Locate the cell with the specified text and output its [x, y] center coordinate. 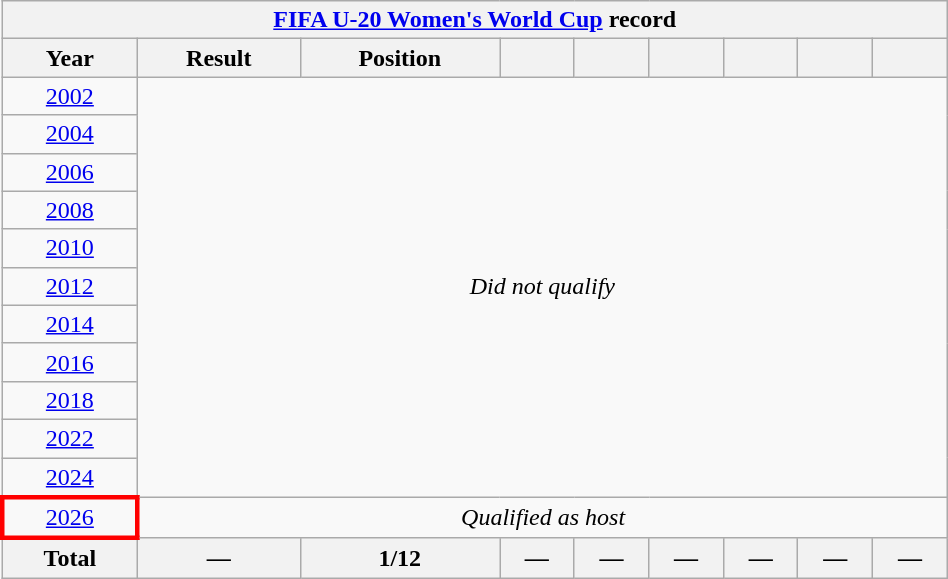
2014 [70, 324]
2022 [70, 438]
2006 [70, 172]
1/12 [400, 558]
2004 [70, 134]
Qualified as host [542, 518]
2026 [70, 518]
2008 [70, 210]
2016 [70, 362]
2002 [70, 96]
Total [70, 558]
Did not qualify [542, 287]
Result [218, 58]
2010 [70, 248]
2018 [70, 400]
Year [70, 58]
Position [400, 58]
2012 [70, 286]
2024 [70, 478]
FIFA U-20 Women's World Cup record [474, 20]
